Find where the given text appears and provide that cell's center as [X, Y] coordinate. 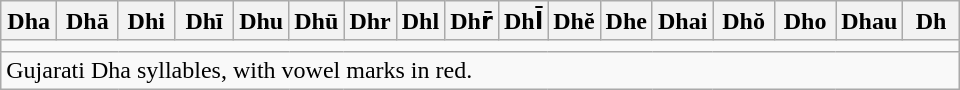
Dhi [146, 21]
Gujarati Dha syllables, with vowel marks in red. [480, 70]
Dhe [626, 21]
Dha [29, 21]
Dhū [316, 21]
Dhā [88, 21]
Dho [804, 21]
Dhĕ [574, 21]
Dhau [870, 21]
Dhī [204, 21]
Dhŏ [744, 21]
Dhu [262, 21]
Dhl̄ [522, 21]
Dhr̄ [472, 21]
Dhr [370, 21]
Dhl [420, 21]
Dhai [682, 21]
Dh [931, 21]
